Search for the cell housing the specified text and yield its (X, Y) center coordinate. 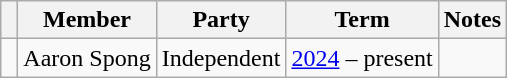
Member (87, 20)
2024 – present (362, 58)
Notes (472, 20)
Party (221, 20)
Term (362, 20)
Aaron Spong (87, 58)
Independent (221, 58)
